Scan for the cell matching the given text and deliver its (x, y) coordinate at center. 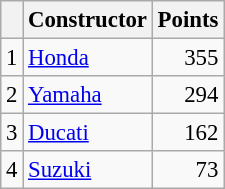
4 (12, 170)
73 (188, 170)
162 (188, 133)
Suzuki (88, 170)
Honda (88, 58)
Yamaha (88, 95)
355 (188, 58)
3 (12, 133)
294 (188, 95)
Constructor (88, 20)
Points (188, 20)
1 (12, 58)
Ducati (88, 133)
2 (12, 95)
